Search for the cell housing the specified text and yield its [x, y] center coordinate. 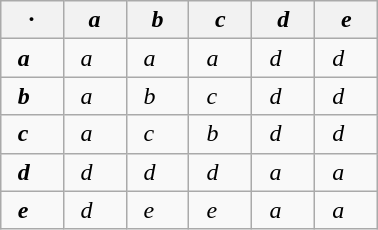
· [32, 20]
